Return the [X, Y] coordinate for the center point of the cell that contains the specified text.  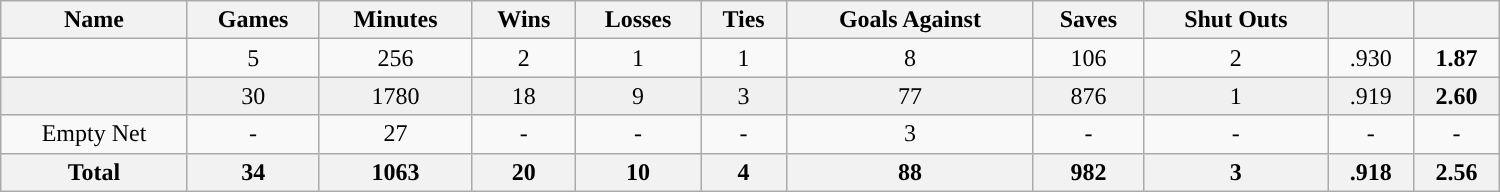
1780 [396, 96]
5 [253, 58]
8 [910, 58]
Losses [638, 20]
256 [396, 58]
4 [744, 172]
10 [638, 172]
Games [253, 20]
.918 [1371, 172]
Empty Net [94, 134]
18 [524, 96]
Goals Against [910, 20]
.930 [1371, 58]
34 [253, 172]
Total [94, 172]
1063 [396, 172]
Minutes [396, 20]
Shut Outs [1236, 20]
Wins [524, 20]
Saves [1088, 20]
876 [1088, 96]
27 [396, 134]
88 [910, 172]
9 [638, 96]
2.56 [1457, 172]
1.87 [1457, 58]
Name [94, 20]
106 [1088, 58]
.919 [1371, 96]
20 [524, 172]
30 [253, 96]
982 [1088, 172]
Ties [744, 20]
2.60 [1457, 96]
77 [910, 96]
